Detect which cell encompasses the target text, then output its [x, y] center coordinate. 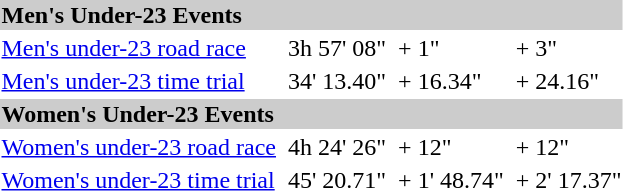
4h 24' 26" [336, 147]
+ 1" [452, 48]
+ 24.16" [568, 81]
Men's under-23 road race [138, 48]
+ 3" [568, 48]
Women's Under-23 Events [312, 114]
Men's Under-23 Events [312, 15]
Women's under-23 road race [138, 147]
+ 16.34" [452, 81]
Men's under-23 time trial [138, 81]
34' 13.40" [336, 81]
3h 57' 08" [336, 48]
